Locate the cell with the specified text and output its (x, y) center coordinate. 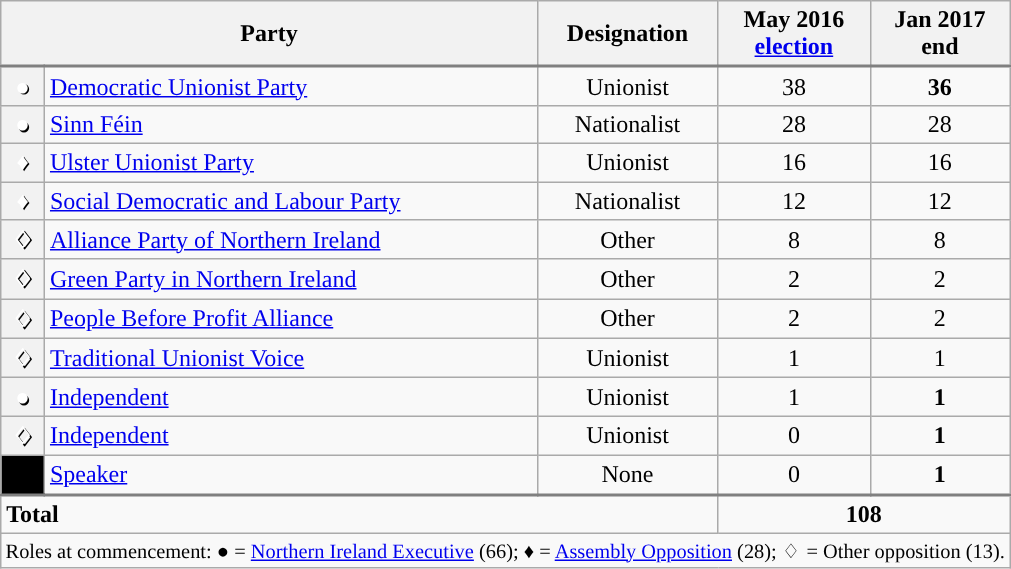
Sinn Féin (290, 124)
Roles at commencement: ● = Northern Ireland Executive (66); ♦ = Assembly Opposition (28); ♢ = Other opposition (13). (506, 550)
Traditional Unionist Voice (290, 358)
Designation (627, 34)
None (627, 474)
Social Democratic and Labour Party (290, 201)
Ulster Unionist Party (290, 162)
108 (864, 514)
People Before Profit Alliance (290, 319)
36 (940, 86)
Jan 2017end (940, 34)
Democratic Unionist Party (290, 86)
Alliance Party of Northern Ireland (290, 240)
38 (794, 86)
Party (270, 34)
Speaker (290, 474)
Total (360, 514)
Green Party in Northern Ireland (290, 279)
May 2016election (794, 34)
